Search for the cell housing the specified text and yield its [x, y] center coordinate. 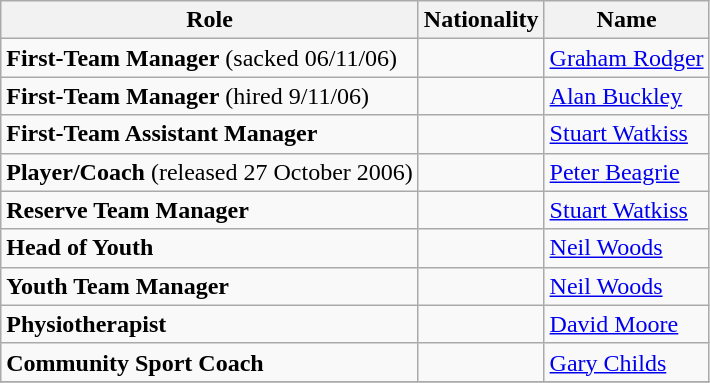
Community Sport Coach [210, 362]
Role [210, 20]
Nationality [481, 20]
First-Team Manager (sacked 06/11/06) [210, 58]
Graham Rodger [626, 58]
Youth Team Manager [210, 286]
Physiotherapist [210, 324]
Player/Coach (released 27 October 2006) [210, 172]
Alan Buckley [626, 96]
Gary Childs [626, 362]
Head of Youth [210, 248]
First-Team Assistant Manager [210, 134]
Peter Beagrie [626, 172]
David Moore [626, 324]
Name [626, 20]
Reserve Team Manager [210, 210]
First-Team Manager (hired 9/11/06) [210, 96]
